Return the [X, Y] coordinate for the center point of the cell that contains the specified text.  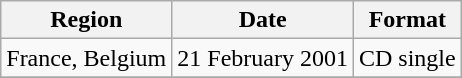
Region [86, 20]
Format [407, 20]
France, Belgium [86, 58]
Date [263, 20]
21 February 2001 [263, 58]
CD single [407, 58]
